Determine the [X, Y] coordinate at the center of the cell enclosing the given text.  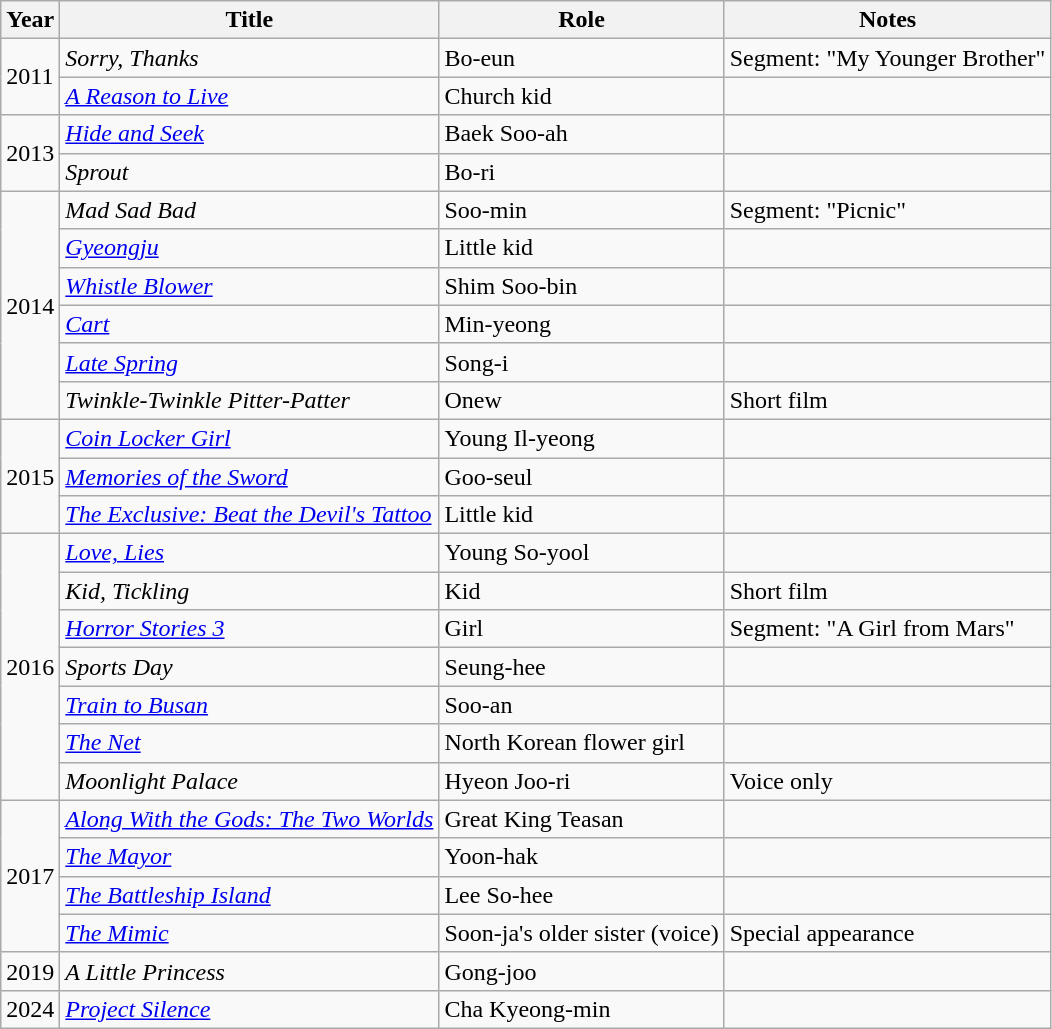
Min-yeong [582, 324]
The Mayor [250, 857]
Horror Stories 3 [250, 629]
Seung-hee [582, 667]
Cha Kyeong-min [582, 1009]
Notes [888, 20]
2014 [30, 305]
North Korean flower girl [582, 743]
Year [30, 20]
Segment: "A Girl from Mars" [888, 629]
Role [582, 20]
The Mimic [250, 933]
Segment: "Picnic" [888, 210]
Bo-eun [582, 58]
A Reason to Live [250, 96]
Project Silence [250, 1009]
Sorry, Thanks [250, 58]
The Battleship Island [250, 895]
Gong-joo [582, 971]
Young Il-yeong [582, 438]
The Net [250, 743]
2011 [30, 77]
A Little Princess [250, 971]
Cart [250, 324]
2017 [30, 876]
Whistle Blower [250, 286]
Moonlight Palace [250, 781]
Hyeon Joo-ri [582, 781]
Along With the Gods: The Two Worlds [250, 819]
Kid, Tickling [250, 591]
Kid [582, 591]
Voice only [888, 781]
Yoon-hak [582, 857]
Segment: "My Younger Brother" [888, 58]
Title [250, 20]
Memories of the Sword [250, 477]
Soon-ja's older sister (voice) [582, 933]
Baek Soo-ah [582, 134]
Soo-min [582, 210]
Love, Lies [250, 553]
Onew [582, 400]
Late Spring [250, 362]
2015 [30, 476]
Sprout [250, 172]
Bo-ri [582, 172]
Gyeongju [250, 248]
Girl [582, 629]
Mad Sad Bad [250, 210]
Sports Day [250, 667]
2024 [30, 1009]
Church kid [582, 96]
Coin Locker Girl [250, 438]
Soo-an [582, 705]
2019 [30, 971]
Young So-yool [582, 553]
The Exclusive: Beat the Devil's Tattoo [250, 515]
2013 [30, 153]
Shim Soo-bin [582, 286]
Great King Teasan [582, 819]
Train to Busan [250, 705]
Goo-seul [582, 477]
Lee So-hee [582, 895]
Song-i [582, 362]
Special appearance [888, 933]
2016 [30, 667]
Hide and Seek [250, 134]
Twinkle-Twinkle Pitter-Patter [250, 400]
